Provide the [X, Y] coordinate of the cell's center where the given text is located.  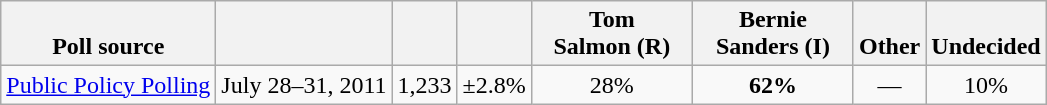
±2.8% [494, 85]
Undecided [986, 34]
Poll source [108, 34]
10% [986, 85]
1,233 [424, 85]
Other [889, 34]
July 28–31, 2011 [304, 85]
TomSalmon (R) [612, 34]
BernieSanders (I) [772, 34]
Public Policy Polling [108, 85]
— [889, 85]
62% [772, 85]
28% [612, 85]
